Locate the cell with the specified text and output its [X, Y] center coordinate. 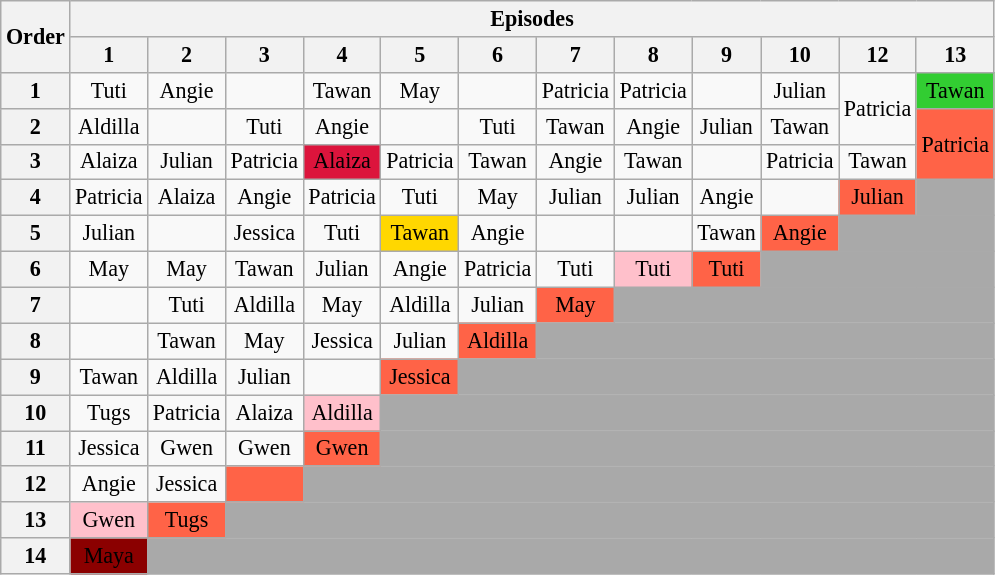
Maya [109, 556]
Episodes [532, 18]
14 [36, 556]
Order [36, 36]
11 [36, 448]
